Search for the cell housing the specified text and yield its [X, Y] center coordinate. 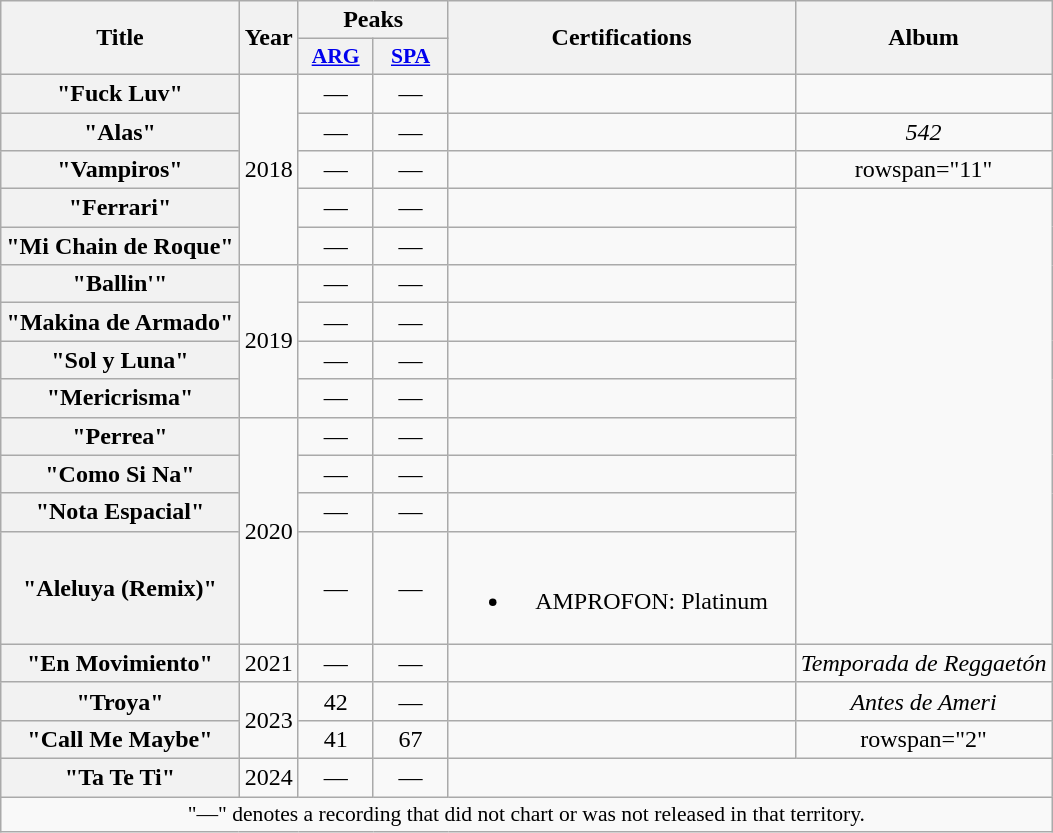
2023 [268, 720]
Antes de Ameri [924, 701]
AMPROFON: Platinum [622, 588]
"Fuck Luv" [120, 93]
"Makina de Armado" [120, 322]
"Alas" [120, 131]
"Mi Chain de Roque" [120, 246]
2020 [268, 530]
"Troya" [120, 701]
"Vampiros" [120, 170]
542 [924, 131]
ARG [336, 57]
rowspan="11" [924, 170]
Album [924, 38]
"Perrea" [120, 436]
"Ferrari" [120, 208]
"Sol y Luna" [120, 360]
"Ballin'" [120, 284]
"Aleluya (Remix)" [120, 588]
Certifications [622, 38]
42 [336, 701]
Title [120, 38]
"Nota Espacial" [120, 512]
"—" denotes a recording that did not chart or was not released in that territory. [526, 814]
"Como Si Na" [120, 474]
2018 [268, 169]
Temporada de Reggaetón [924, 663]
Peaks [373, 20]
Year [268, 38]
2024 [268, 777]
"Ta Te Ti" [120, 777]
2021 [268, 663]
SPA [410, 57]
"En Movimiento" [120, 663]
"Call Me Maybe" [120, 739]
41 [336, 739]
"Mericrisma" [120, 398]
rowspan="2" [924, 739]
67 [410, 739]
2019 [268, 341]
